Scan for the cell matching the given text and deliver its (x, y) coordinate at center. 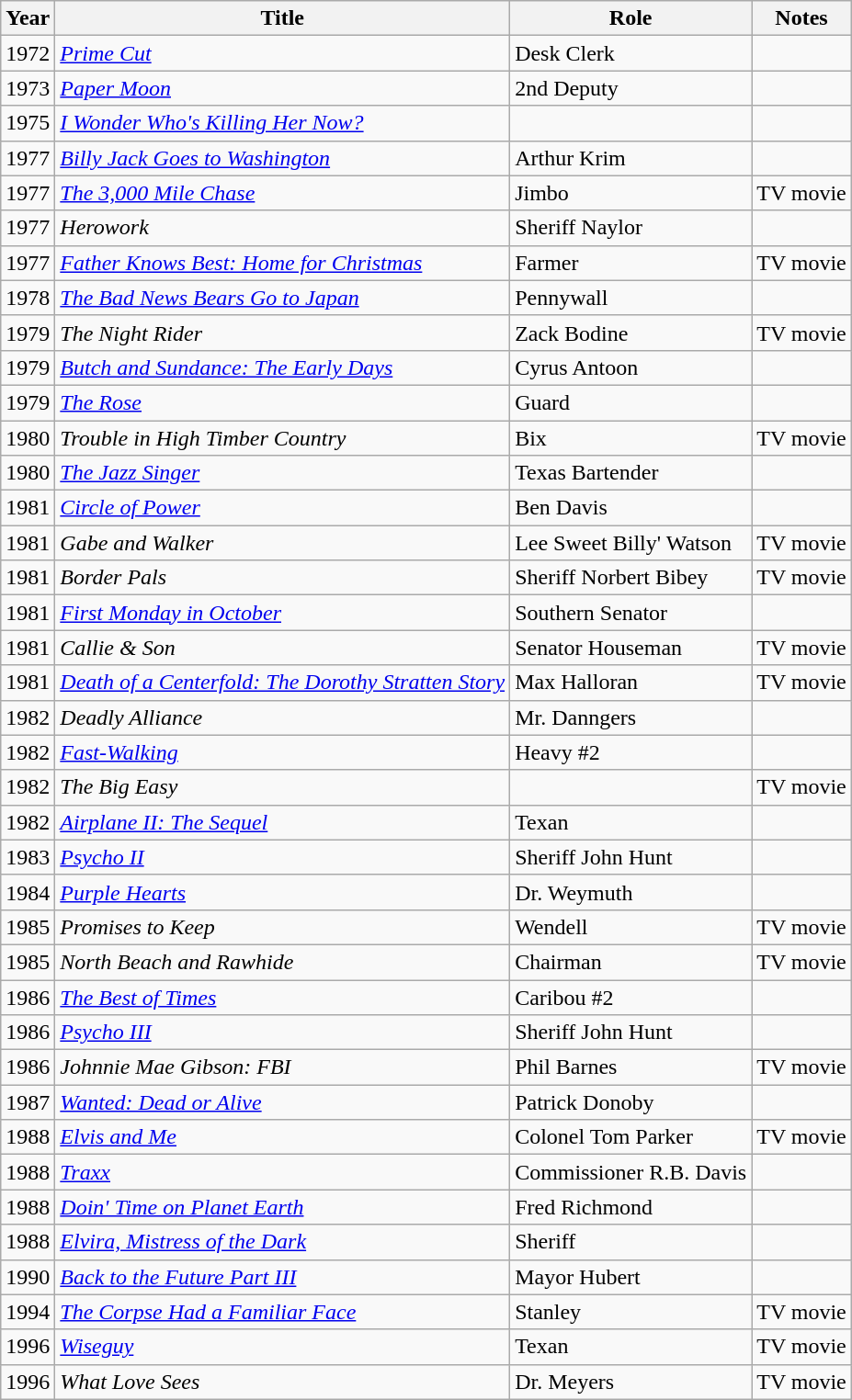
The 3,000 Mile Chase (283, 193)
1987 (28, 1102)
North Beach and Rawhide (283, 962)
Title (283, 18)
The Best of Times (283, 997)
Jimbo (630, 193)
Elvira, Mistress of the Dark (283, 1242)
Southern Senator (630, 613)
Max Halloran (630, 683)
Chairman (630, 962)
Psycho III (283, 1033)
1990 (28, 1277)
Deadly Alliance (283, 717)
Father Knows Best: Home for Christmas (283, 263)
Phil Barnes (630, 1067)
Prime Cut (283, 53)
Senator Houseman (630, 648)
The Big Easy (283, 787)
Circle of Power (283, 508)
Caribou #2 (630, 997)
Guard (630, 402)
Farmer (630, 263)
Arthur Krim (630, 158)
Promises to Keep (283, 927)
Notes (801, 18)
I Wonder Who's Killing Her Now? (283, 123)
The Jazz Singer (283, 473)
Texas Bartender (630, 473)
Colonel Tom Parker (630, 1137)
Mayor Hubert (630, 1277)
1978 (28, 298)
2nd Deputy (630, 88)
Cyrus Antoon (630, 367)
Butch and Sundance: The Early Days (283, 367)
Wanted: Dead or Alive (283, 1102)
Lee Sweet Billy' Watson (630, 543)
Callie & Son (283, 648)
Dr. Weymuth (630, 892)
1983 (28, 857)
Year (28, 18)
Trouble in High Timber Country (283, 438)
Wiseguy (283, 1347)
Johnnie Mae Gibson: FBI (283, 1067)
Death of a Centerfold: The Dorothy Stratten Story (283, 683)
Sheriff Naylor (630, 228)
Gabe and Walker (283, 543)
Paper Moon (283, 88)
Fast-Walking (283, 752)
Dr. Meyers (630, 1382)
Heavy #2 (630, 752)
Mr. Danngers (630, 717)
Traxx (283, 1172)
Stanley (630, 1312)
Psycho II (283, 857)
Wendell (630, 927)
Patrick Donoby (630, 1102)
Herowork (283, 228)
1994 (28, 1312)
The Corpse Had a Familiar Face (283, 1312)
1973 (28, 88)
Role (630, 18)
Ben Davis (630, 508)
What Love Sees (283, 1382)
Bix (630, 438)
Billy Jack Goes to Washington (283, 158)
The Bad News Bears Go to Japan (283, 298)
Sheriff (630, 1242)
Desk Clerk (630, 53)
Elvis and Me (283, 1137)
1972 (28, 53)
Airplane II: The Sequel (283, 822)
The Night Rider (283, 333)
Zack Bodine (630, 333)
First Monday in October (283, 613)
The Rose (283, 402)
Doin' Time on Planet Earth (283, 1207)
Purple Hearts (283, 892)
Back to the Future Part III (283, 1277)
Fred Richmond (630, 1207)
1975 (28, 123)
Pennywall (630, 298)
1984 (28, 892)
Sheriff Norbert Bibey (630, 578)
Border Pals (283, 578)
Commissioner R.B. Davis (630, 1172)
